Return [x, y] of the center of cell containing provided text 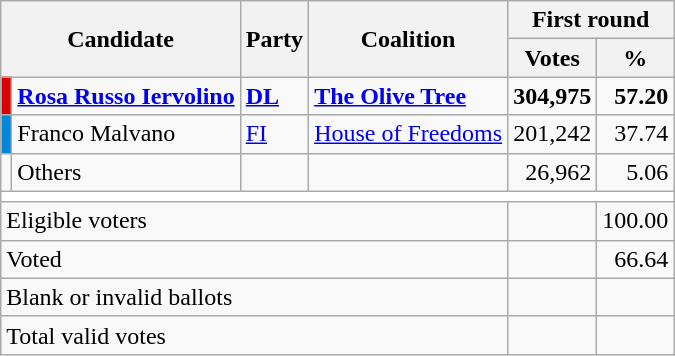
Coalition [408, 39]
Votes [552, 58]
5.06 [636, 172]
DL [274, 96]
Party [274, 39]
Total valid votes [254, 335]
Others [126, 172]
Blank or invalid ballots [254, 297]
100.00 [636, 221]
37.74 [636, 134]
Eligible voters [254, 221]
FI [274, 134]
304,975 [552, 96]
201,242 [552, 134]
Franco Malvano [126, 134]
Candidate [120, 39]
66.64 [636, 259]
House of Freedoms [408, 134]
26,962 [552, 172]
The Olive Tree [408, 96]
Rosa Russo Iervolino [126, 96]
57.20 [636, 96]
% [636, 58]
Voted [254, 259]
First round [591, 20]
